Locate the cell with the specified text and output its [x, y] center coordinate. 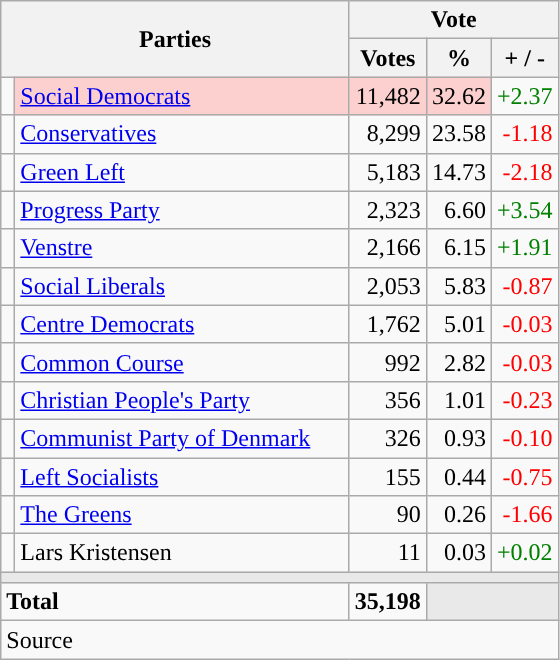
Communist Party of Denmark [182, 438]
Progress Party [182, 210]
5.01 [458, 324]
Common Course [182, 362]
Votes [388, 58]
+0.02 [524, 553]
32.62 [458, 96]
8,299 [388, 134]
14.73 [458, 172]
326 [388, 438]
5,183 [388, 172]
+2.37 [524, 96]
Social Liberals [182, 286]
2,323 [388, 210]
-0.87 [524, 286]
90 [388, 515]
Christian People's Party [182, 400]
-2.18 [524, 172]
-1.18 [524, 134]
0.44 [458, 477]
0.93 [458, 438]
35,198 [388, 602]
-0.75 [524, 477]
-1.66 [524, 515]
+1.91 [524, 248]
Source [280, 640]
Venstre [182, 248]
0.03 [458, 553]
% [458, 58]
Left Socialists [182, 477]
2,166 [388, 248]
2,053 [388, 286]
-0.10 [524, 438]
+ / - [524, 58]
Total [176, 602]
Vote [454, 20]
356 [388, 400]
-0.23 [524, 400]
The Greens [182, 515]
1.01 [458, 400]
1,762 [388, 324]
Social Democrats [182, 96]
Green Left [182, 172]
992 [388, 362]
11 [388, 553]
155 [388, 477]
6.60 [458, 210]
0.26 [458, 515]
6.15 [458, 248]
Lars Kristensen [182, 553]
11,482 [388, 96]
Conservatives [182, 134]
Centre Democrats [182, 324]
2.82 [458, 362]
+3.54 [524, 210]
23.58 [458, 134]
Parties [176, 39]
5.83 [458, 286]
